Identify which cell holds the provided text, then report its (X, Y) central coordinate. 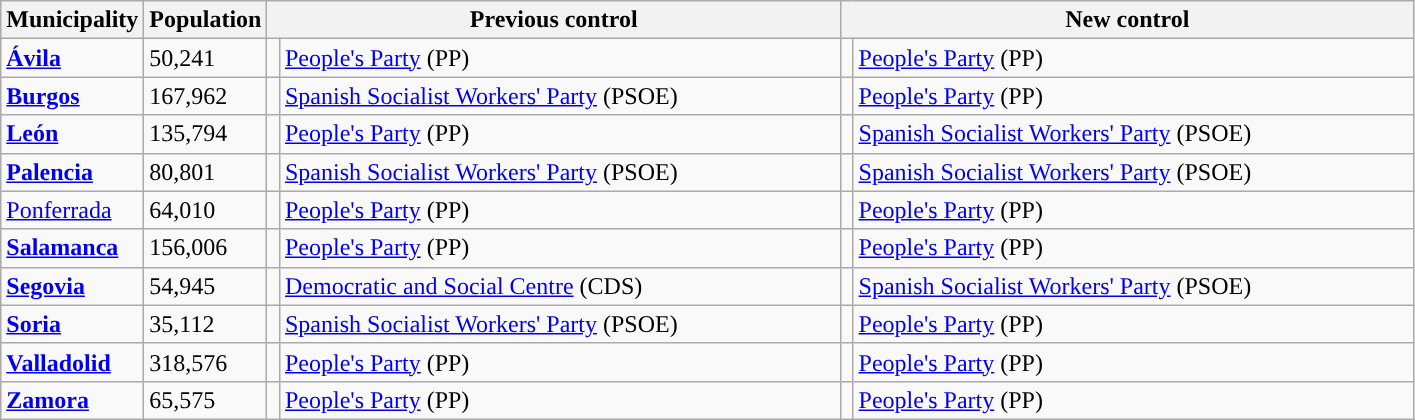
Palencia (72, 172)
50,241 (206, 58)
New control (1127, 20)
Municipality (72, 20)
35,112 (206, 324)
Democratic and Social Centre (CDS) (560, 286)
80,801 (206, 172)
135,794 (206, 134)
Salamanca (72, 248)
Population (206, 20)
Valladolid (72, 362)
Burgos (72, 96)
Ávila (72, 58)
León (72, 134)
54,945 (206, 286)
167,962 (206, 96)
64,010 (206, 210)
Previous control (554, 20)
65,575 (206, 400)
Segovia (72, 286)
Zamora (72, 400)
156,006 (206, 248)
Soria (72, 324)
Ponferrada (72, 210)
318,576 (206, 362)
